Detect which cell encompasses the target text, then output its (x, y) center coordinate. 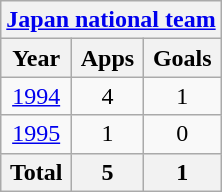
Year (36, 58)
Total (36, 172)
5 (108, 172)
Apps (108, 58)
Japan national team (111, 20)
Goals (182, 58)
1995 (36, 134)
4 (108, 96)
0 (182, 134)
1994 (36, 96)
